Determine the (X, Y) coordinate at the center of the cell enclosing the given text.  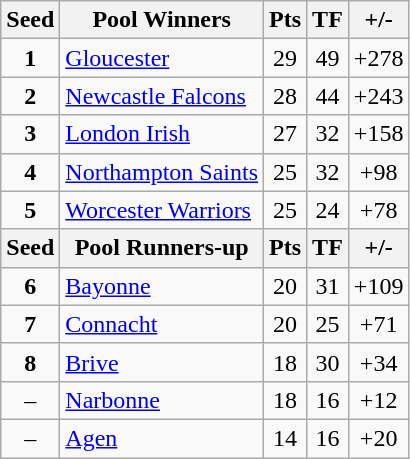
7 (30, 324)
1 (30, 58)
+278 (378, 58)
+158 (378, 134)
Gloucester (162, 58)
+12 (378, 400)
Newcastle Falcons (162, 96)
Agen (162, 438)
4 (30, 172)
Worcester Warriors (162, 210)
Connacht (162, 324)
Narbonne (162, 400)
49 (328, 58)
24 (328, 210)
8 (30, 362)
+78 (378, 210)
Pool Runners-up (162, 248)
30 (328, 362)
Bayonne (162, 286)
London Irish (162, 134)
+109 (378, 286)
6 (30, 286)
Pool Winners (162, 20)
27 (286, 134)
31 (328, 286)
2 (30, 96)
+98 (378, 172)
28 (286, 96)
+20 (378, 438)
5 (30, 210)
44 (328, 96)
+34 (378, 362)
+243 (378, 96)
29 (286, 58)
+71 (378, 324)
14 (286, 438)
3 (30, 134)
Brive (162, 362)
Northampton Saints (162, 172)
